Find where the given text appears and provide that cell's center as [X, Y] coordinate. 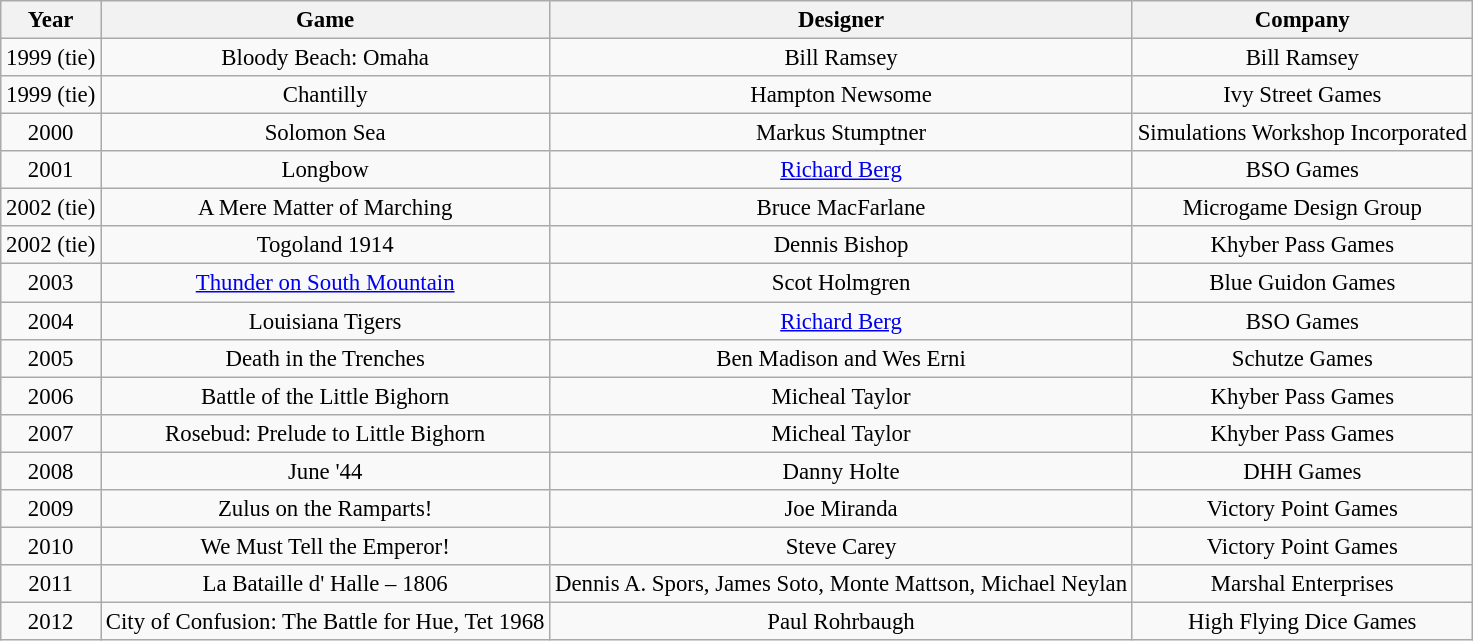
Dennis A. Spors, James Soto, Monte Mattson, Michael Neylan [842, 584]
Togoland 1914 [326, 245]
2008 [51, 471]
Chantilly [326, 95]
City of Confusion: The Battle for Hue, Tet 1968 [326, 621]
Longbow [326, 170]
Simulations Workshop Incorporated [1302, 133]
2003 [51, 283]
2011 [51, 584]
Blue Guidon Games [1302, 283]
High Flying Dice Games [1302, 621]
Year [51, 20]
Ivy Street Games [1302, 95]
Steve Carey [842, 546]
2004 [51, 321]
2007 [51, 433]
Ben Madison and Wes Erni [842, 358]
Solomon Sea [326, 133]
DHH Games [1302, 471]
Bloody Beach: Omaha [326, 58]
Hampton Newsome [842, 95]
Louisiana Tigers [326, 321]
Dennis Bishop [842, 245]
Paul Rohrbaugh [842, 621]
Thunder on South Mountain [326, 283]
Company [1302, 20]
Schutze Games [1302, 358]
2001 [51, 170]
Marshal Enterprises [1302, 584]
La Bataille d' Halle – 1806 [326, 584]
Game [326, 20]
Scot Holmgren [842, 283]
June '44 [326, 471]
Zulus on the Ramparts! [326, 509]
Joe Miranda [842, 509]
2009 [51, 509]
Bruce MacFarlane [842, 208]
2010 [51, 546]
2005 [51, 358]
Death in the Trenches [326, 358]
Rosebud: Prelude to Little Bighorn [326, 433]
Microgame Design Group [1302, 208]
2006 [51, 396]
Markus Stumptner [842, 133]
2012 [51, 621]
Designer [842, 20]
Battle of the Little Bighorn [326, 396]
Danny Holte [842, 471]
2000 [51, 133]
A Mere Matter of Marching [326, 208]
We Must Tell the Emperor! [326, 546]
